From the cell containing the given text, extract its center point as (X, Y) coordinate. 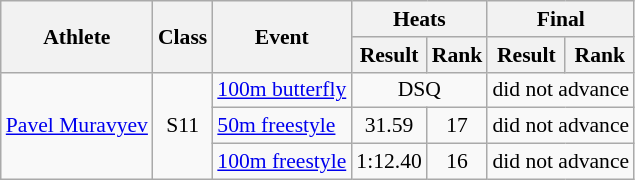
Class (182, 36)
Athlete (77, 36)
Heats (419, 19)
Event (282, 36)
DSQ (419, 90)
16 (458, 162)
S11 (182, 126)
1:12.40 (388, 162)
50m freestyle (282, 126)
17 (458, 126)
100m butterfly (282, 90)
31.59 (388, 126)
Pavel Muravyev (77, 126)
Final (560, 19)
100m freestyle (282, 162)
